For the text-containing cell, return its midpoint in (X, Y) coordinate format. 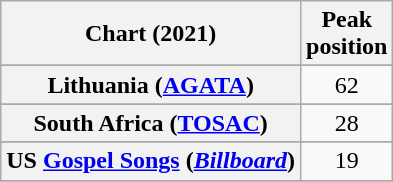
19 (347, 161)
Chart (2021) (151, 34)
28 (347, 123)
62 (347, 85)
US Gospel Songs (Billboard) (151, 161)
Peakposition (347, 34)
South Africa (TOSAC) (151, 123)
Lithuania (AGATA) (151, 85)
